Extract the (x, y) coordinate from the center of the cell holding the provided text.  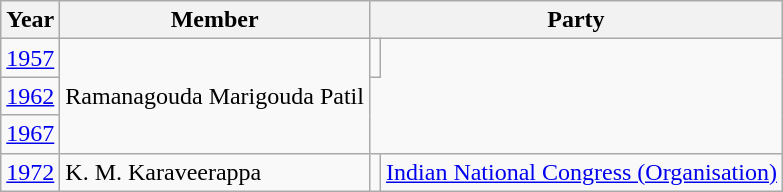
Indian National Congress (Organisation) (582, 172)
Party (576, 20)
K. M. Karaveerappa (215, 172)
Member (215, 20)
1957 (30, 58)
1962 (30, 96)
1972 (30, 172)
Ramanagouda Marigouda Patil (215, 96)
1967 (30, 134)
Year (30, 20)
